Determine the [x, y] coordinate at the center of the cell enclosing the given text.  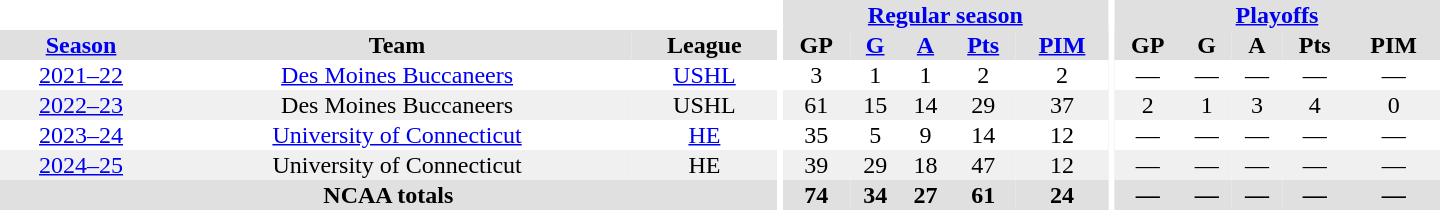
Regular season [945, 15]
Playoffs [1277, 15]
2024–25 [81, 165]
9 [925, 135]
24 [1062, 195]
Team [397, 45]
34 [875, 195]
NCAA totals [388, 195]
2022–23 [81, 105]
39 [816, 165]
2023–24 [81, 135]
37 [1062, 105]
18 [925, 165]
15 [875, 105]
74 [816, 195]
Season [81, 45]
0 [1394, 105]
35 [816, 135]
2021–22 [81, 75]
4 [1314, 105]
5 [875, 135]
47 [984, 165]
League [704, 45]
27 [925, 195]
